Pinpoint the cell where the given text exists, returning its [X, Y] midpoint coordinate. 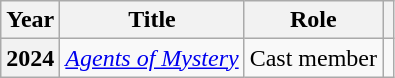
Year [30, 20]
Agents of Mystery [152, 58]
Title [152, 20]
Cast member [313, 58]
Role [313, 20]
2024 [30, 58]
